Locate the cell with the specified text and output its (x, y) center coordinate. 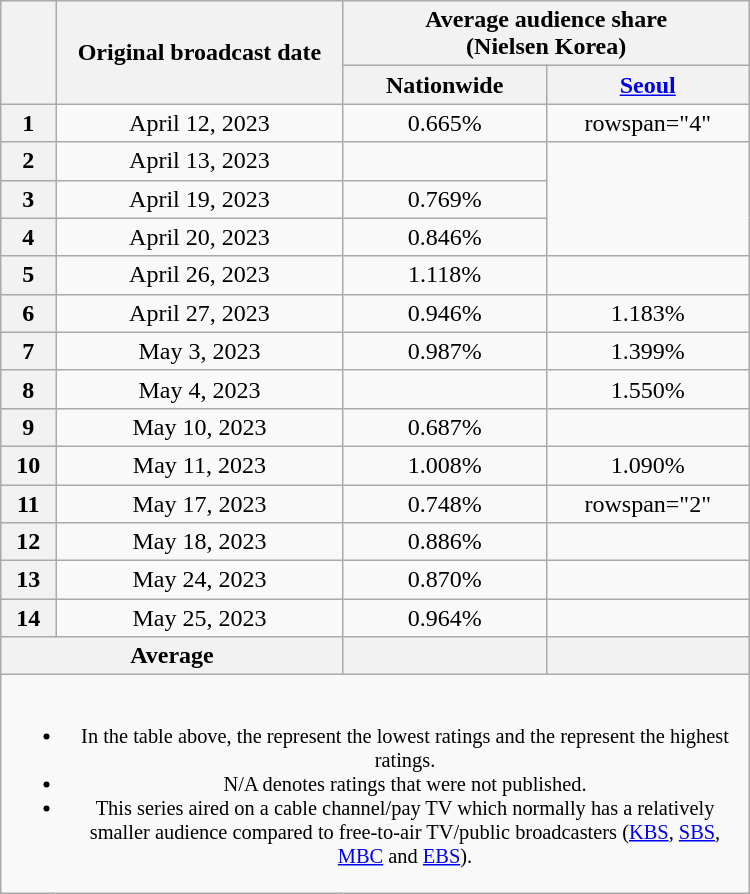
1.183% (648, 313)
Nationwide (444, 85)
10 (28, 465)
April 26, 2023 (200, 275)
0.946% (444, 313)
0.687% (444, 427)
4 (28, 237)
0.665% (444, 123)
1 (28, 123)
rowspan="4" (648, 123)
9 (28, 427)
May 25, 2023 (200, 618)
0.886% (444, 542)
1.090% (648, 465)
April 20, 2023 (200, 237)
Average audience share(Nielsen Korea) (546, 34)
May 18, 2023 (200, 542)
May 11, 2023 (200, 465)
1.550% (648, 389)
5 (28, 275)
April 27, 2023 (200, 313)
May 24, 2023 (200, 580)
7 (28, 351)
April 19, 2023 (200, 199)
May 10, 2023 (200, 427)
May 3, 2023 (200, 351)
14 (28, 618)
April 13, 2023 (200, 161)
6 (28, 313)
3 (28, 199)
May 17, 2023 (200, 503)
0.769% (444, 199)
12 (28, 542)
1.008% (444, 465)
0.846% (444, 237)
1.399% (648, 351)
0.987% (444, 351)
Original broadcast date (200, 52)
1.118% (444, 275)
Average (172, 656)
Seoul (648, 85)
2 (28, 161)
11 (28, 503)
0.748% (444, 503)
0.964% (444, 618)
May 4, 2023 (200, 389)
April 12, 2023 (200, 123)
8 (28, 389)
0.870% (444, 580)
13 (28, 580)
rowspan="2" (648, 503)
